From the cell containing the given text, extract its center point as [x, y] coordinate. 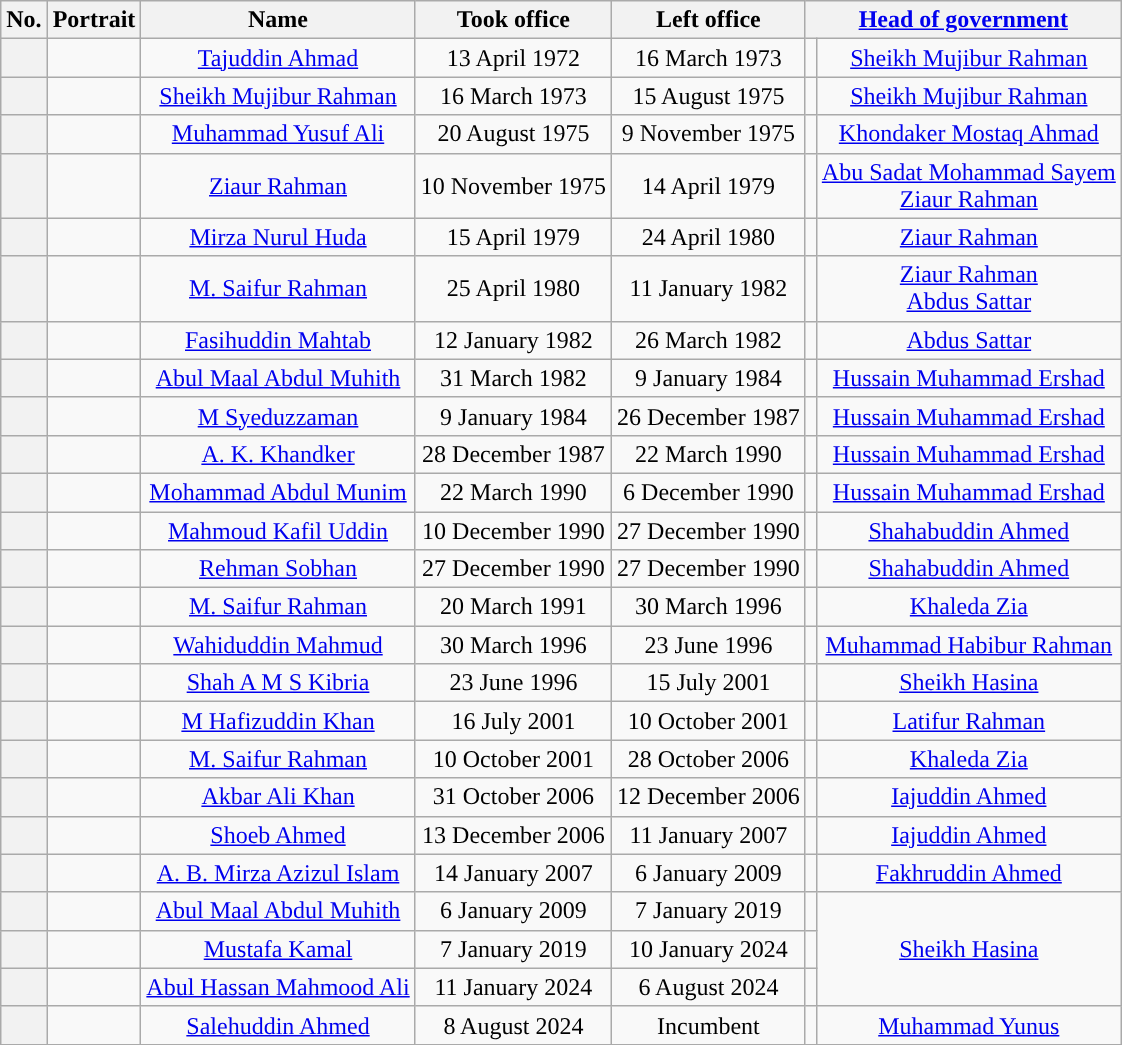
Abu Sadat Mohammad SayemZiaur Rahman [968, 186]
28 December 1987 [513, 454]
28 October 2006 [709, 759]
Mustafa Kamal [278, 949]
31 March 1982 [513, 378]
Incumbent [709, 1025]
Head of government [963, 20]
Fasihuddin Mahtab [278, 340]
Tajuddin Ahmad [278, 58]
Name [278, 20]
Portrait [94, 20]
Muhammad Habibur Rahman [968, 645]
Abdus Sattar [968, 340]
Khondaker Mostaq Ahmad [968, 134]
10 November 1975 [513, 186]
Ziaur Rahman Abdus Sattar [968, 288]
Akbar Ali Khan [278, 797]
M Syeduzzaman [278, 416]
13 April 1972 [513, 58]
No. [24, 20]
11 January 2007 [709, 835]
12 December 2006 [709, 797]
16 July 2001 [513, 721]
Wahiduddin Mahmud [278, 645]
10 January 2024 [709, 949]
Rehman Sobhan [278, 569]
Abul Hassan Mahmood Ali [278, 987]
6 August 2024 [709, 987]
14 January 2007 [513, 873]
Latifur Rahman [968, 721]
26 December 1987 [709, 416]
Shoeb Ahmed [278, 835]
Muhammad Yunus [968, 1025]
Took office [513, 20]
8 August 2024 [513, 1025]
Salehuddin Ahmed [278, 1025]
Mirza Nurul Huda [278, 237]
15 April 1979 [513, 237]
24 April 1980 [709, 237]
Fakhruddin Ahmed [968, 873]
6 December 1990 [709, 492]
A. K. Khandker [278, 454]
Mohammad Abdul Munim [278, 492]
9 November 1975 [709, 134]
31 October 2006 [513, 797]
20 March 1991 [513, 607]
Shah A M S Kibria [278, 683]
12 January 1982 [513, 340]
Muhammad Yusuf Ali [278, 134]
20 August 1975 [513, 134]
15 July 2001 [709, 683]
14 April 1979 [709, 186]
11 January 1982 [709, 288]
15 August 1975 [709, 96]
Mahmoud Kafil Uddin [278, 531]
Left office [709, 20]
A. B. Mirza Azizul Islam [278, 873]
25 April 1980 [513, 288]
26 March 1982 [709, 340]
10 December 1990 [513, 531]
M Hafizuddin Khan [278, 721]
11 January 2024 [513, 987]
13 December 2006 [513, 835]
